Provide the (x, y) coordinate of the cell's center where the given text is located.  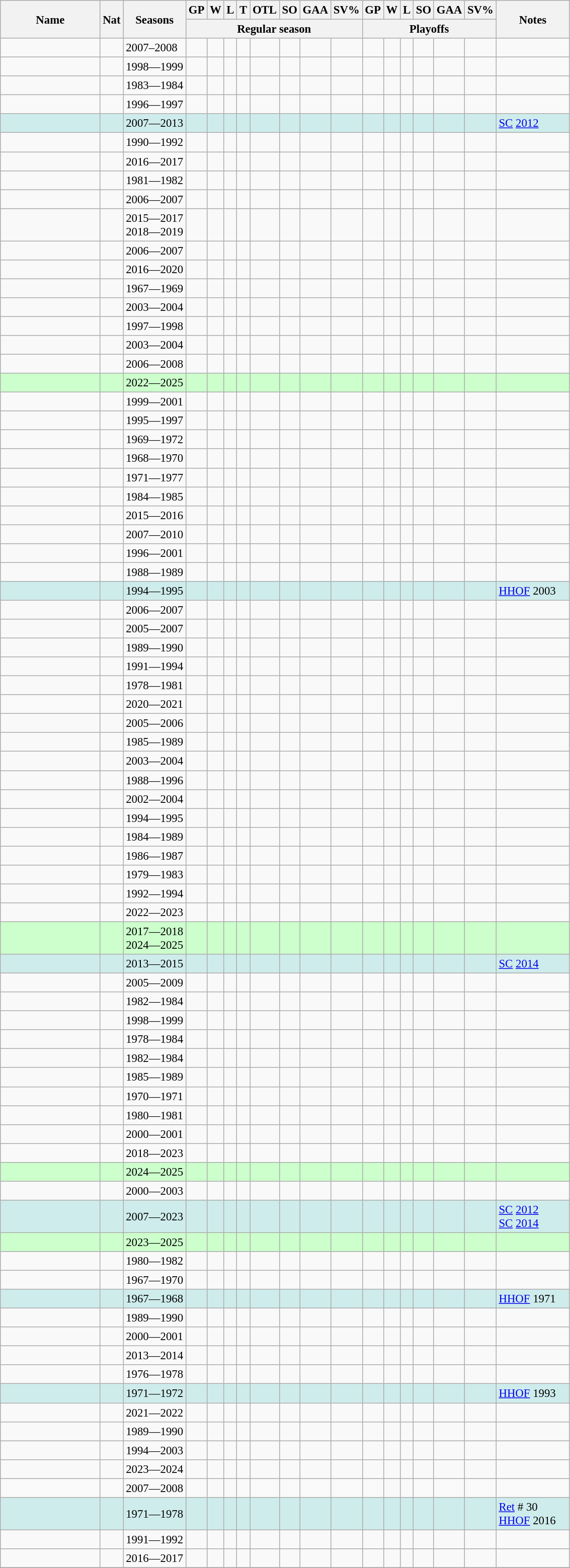
1996—1997 (154, 105)
1978—1984 (154, 1039)
2005—2006 (154, 723)
1990—1992 (154, 142)
2005—2009 (154, 983)
Nat (112, 19)
1967—1970 (154, 1280)
1976—1978 (154, 1375)
1992—1994 (154, 893)
Seasons (154, 19)
1971—1972 (154, 1393)
2013—2015 (154, 964)
1971—1977 (154, 477)
1994—2003 (154, 1450)
1969—1972 (154, 440)
1999—2001 (154, 402)
2017—20182024—2025 (154, 938)
1981—1982 (154, 180)
OTL (265, 10)
2015—2016 (154, 515)
1983—1984 (154, 86)
HHOF 1971 (533, 1299)
2007—2023 (154, 1216)
2015—20172018—2019 (154, 224)
HHOF 1993 (533, 1393)
Playoffs (429, 29)
HHOF 2003 (533, 591)
2005—2007 (154, 629)
2016—2020 (154, 270)
2020—2021 (154, 704)
Ret # 30HHOF 2016 (533, 1514)
2000—2003 (154, 1191)
1984—1989 (154, 837)
2007—2010 (154, 534)
2006—2008 (154, 364)
Regular season (274, 29)
1991—1994 (154, 667)
1979—1983 (154, 875)
1968—1970 (154, 459)
1986—1987 (154, 856)
2007—2013 (154, 123)
2021—2022 (154, 1413)
1980—1981 (154, 1115)
2024—2025 (154, 1172)
1996—2001 (154, 553)
SC 2012SC 2014 (533, 1216)
SC 2014 (533, 964)
1988—1996 (154, 780)
2007—2008 (154, 1488)
1984—1985 (154, 497)
2022—2023 (154, 913)
2018—2023 (154, 1153)
1988—1989 (154, 572)
2023—2025 (154, 1242)
2022—2025 (154, 383)
1995—1997 (154, 421)
Name (50, 19)
1970—1971 (154, 1096)
SC 2012 (533, 123)
T (243, 10)
1967—1969 (154, 288)
2007–2008 (154, 48)
1971—1978 (154, 1514)
1980—1982 (154, 1261)
2002—2004 (154, 799)
2013—2014 (154, 1356)
1991—1992 (154, 1539)
Notes (533, 19)
2023—2024 (154, 1469)
1997—1998 (154, 326)
1978—1981 (154, 686)
1967—1968 (154, 1299)
